Return the [X, Y] coordinate for the center point of the cell that contains the specified text.  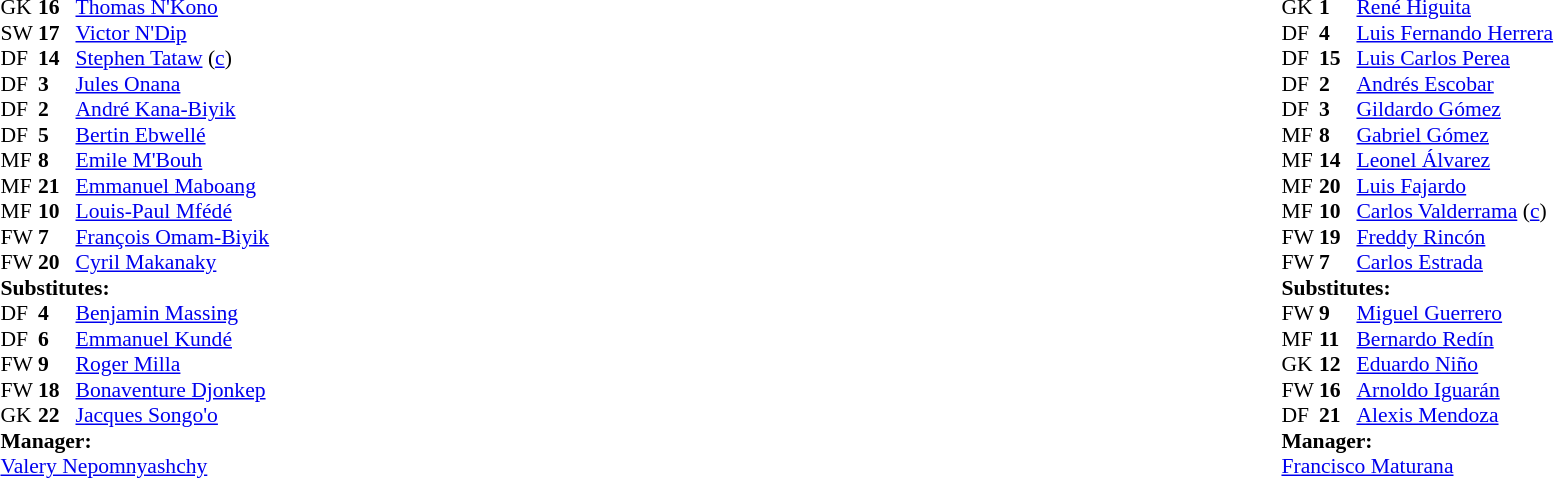
SW [19, 33]
Miguel Guerrero [1454, 313]
Benjamin Massing [173, 313]
Bertin Ebwellé [173, 135]
Luis Carlos Perea [1454, 59]
6 [57, 339]
Emile M'Bouh [173, 161]
Emmanuel Kundé [173, 339]
Gildardo Gómez [1454, 109]
Bernardo Redín [1454, 339]
Carlos Estrada [1454, 263]
Stephen Tataw (c) [173, 59]
Luis Fernando Herrera [1454, 33]
Bonaventure Djonkep [173, 390]
Eduardo Niño [1454, 365]
17 [57, 33]
Emmanuel Maboang [173, 186]
François Omam-Biyik [173, 237]
19 [1338, 237]
12 [1338, 365]
15 [1338, 59]
Carlos Valderrama (c) [1454, 211]
Alexis Mendoza [1454, 415]
Leonel Álvarez [1454, 161]
Victor N'Dip [173, 33]
Andrés Escobar [1454, 84]
Jules Onana [173, 84]
22 [57, 415]
Roger Milla [173, 365]
Luis Fajardo [1454, 186]
Cyril Makanaky [173, 263]
11 [1338, 339]
Freddy Rincón [1454, 237]
16 [1338, 390]
Arnoldo Iguarán [1454, 390]
Gabriel Gómez [1454, 135]
Jacques Songo'o [173, 415]
18 [57, 390]
5 [57, 135]
André Kana-Biyik [173, 109]
Louis-Paul Mfédé [173, 211]
